Identify which cell holds the provided text, then report its [X, Y] central coordinate. 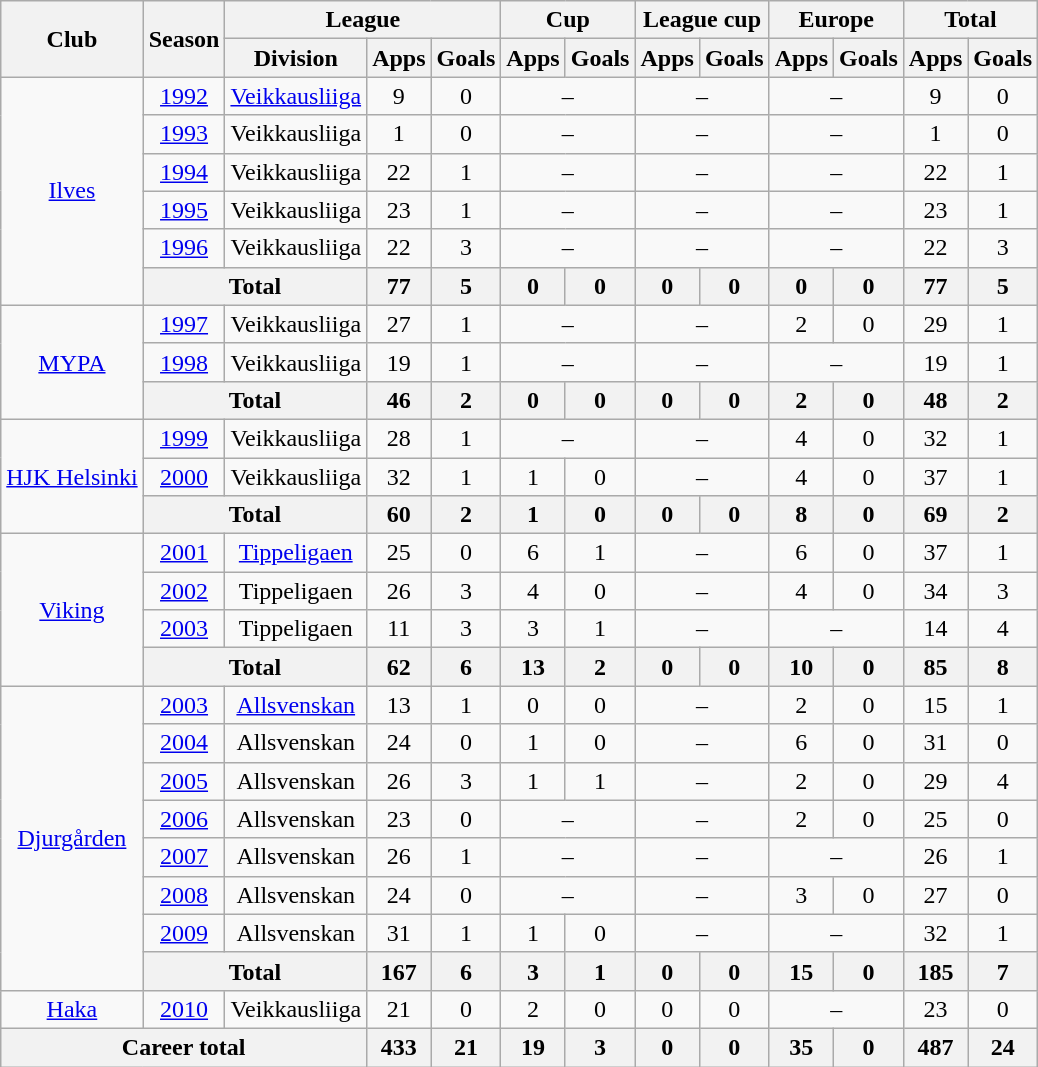
2005 [184, 781]
Viking [72, 610]
MYPA [72, 362]
1999 [184, 438]
2004 [184, 743]
2008 [184, 895]
2006 [184, 819]
2000 [184, 477]
48 [935, 400]
2007 [184, 857]
185 [935, 971]
Haka [72, 1009]
28 [399, 438]
85 [935, 667]
1992 [184, 96]
2010 [184, 1009]
69 [935, 515]
11 [399, 629]
1996 [184, 248]
433 [399, 1047]
34 [935, 591]
Career total [184, 1047]
167 [399, 971]
60 [399, 515]
Djurgården [72, 838]
HJK Helsinki [72, 476]
1994 [184, 172]
7 [1003, 971]
Ilves [72, 191]
1998 [184, 362]
1997 [184, 324]
1993 [184, 134]
1995 [184, 210]
46 [399, 400]
Club [72, 39]
35 [801, 1047]
League cup [702, 20]
487 [935, 1047]
62 [399, 667]
10 [801, 667]
2001 [184, 553]
Cup [568, 20]
League [363, 20]
2002 [184, 591]
Season [184, 39]
Europe [836, 20]
14 [935, 629]
Division [296, 58]
2009 [184, 933]
